Provide the [X, Y] coordinate of the cell's center where the given text is located.  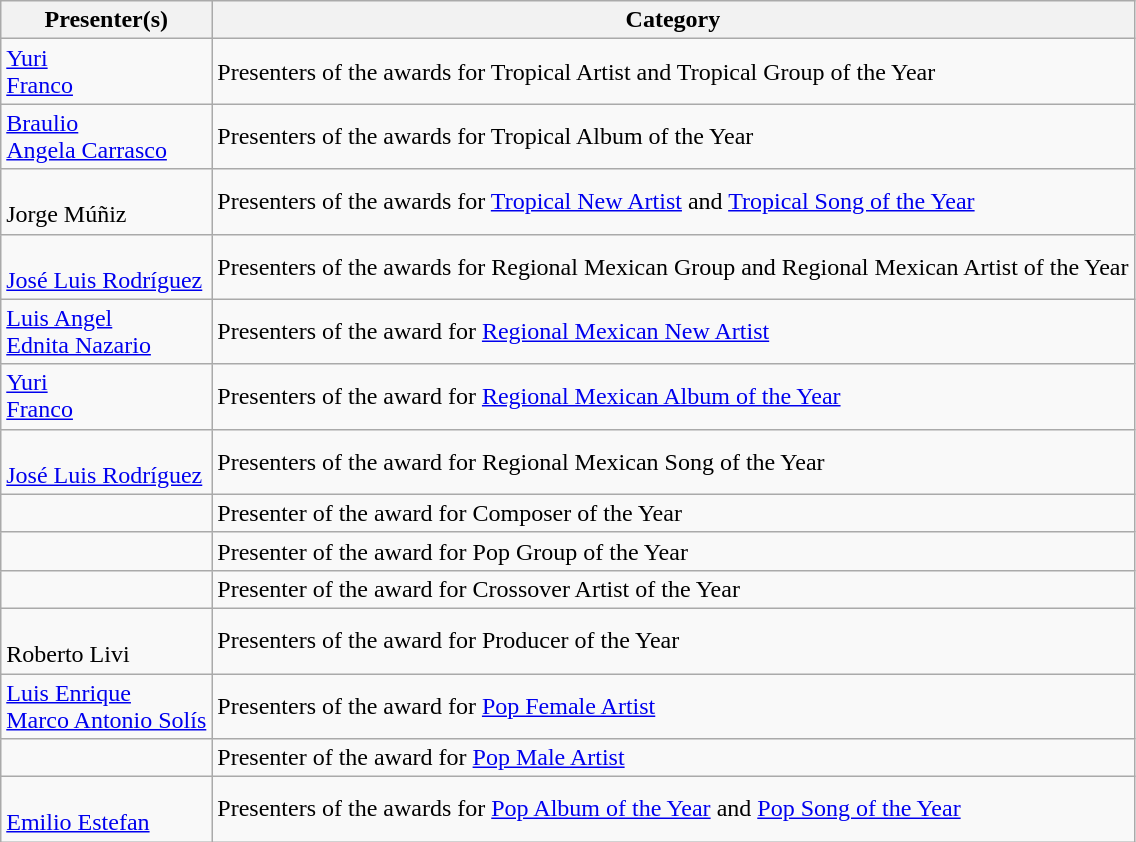
Emilio Estefan [106, 810]
Presenters of the awards for Tropical New Artist and Tropical Song of the Year [673, 202]
Presenter of the award for Crossover Artist of the Year [673, 589]
Presenter of the award for Pop Male Artist [673, 758]
Roberto Livi [106, 640]
Presenters of the award for Pop Female Artist [673, 706]
BraulioAngela Carrasco [106, 136]
Presenters of the award for Regional Mexican Song of the Year [673, 462]
Presenters of the award for Producer of the Year [673, 640]
Presenters of the award for Regional Mexican New Artist [673, 332]
Luis EnriqueMarco Antonio Solís [106, 706]
Category [673, 20]
Luis AngelEdnita Nazario [106, 332]
Presenters of the award for Regional Mexican Album of the Year [673, 396]
Presenters of the awards for Tropical Artist and Tropical Group of the Year [673, 72]
Presenter(s) [106, 20]
Presenters of the awards for Tropical Album of the Year [673, 136]
Presenters of the awards for Pop Album of the Year and Pop Song of the Year [673, 810]
Presenter of the award for Pop Group of the Year [673, 551]
Presenter of the award for Composer of the Year [673, 513]
Presenters of the awards for Regional Mexican Group and Regional Mexican Artist of the Year [673, 266]
Jorge Múñiz [106, 202]
